Detect which cell encompasses the target text, then output its (x, y) center coordinate. 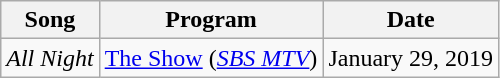
Program (211, 20)
The Show (SBS MTV) (211, 58)
Date (411, 20)
All Night (50, 58)
January 29, 2019 (411, 58)
Song (50, 20)
